Locate the cell with the specified text and output its [X, Y] center coordinate. 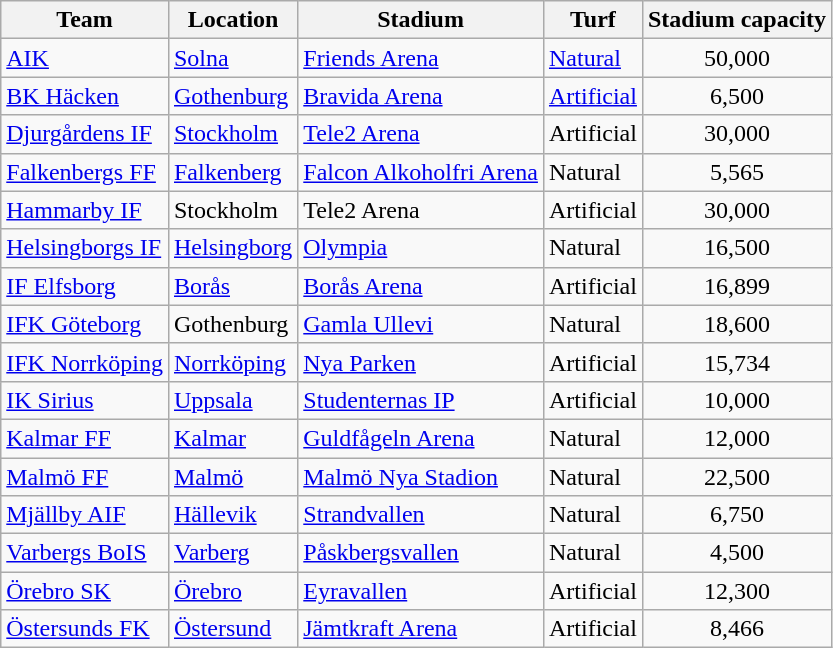
Jämtkraft Arena [421, 629]
Östersund [232, 629]
Team [85, 20]
Borås Arena [421, 286]
Örebro [232, 591]
Guldfågeln Arena [421, 438]
Varbergs BoIS [85, 553]
Helsingborgs IF [85, 248]
Falkenbergs FF [85, 172]
Friends Arena [421, 58]
Bravida Arena [421, 96]
Kalmar FF [85, 438]
Varberg [232, 553]
Malmö [232, 477]
16,500 [736, 248]
Falkenberg [232, 172]
6,500 [736, 96]
5,565 [736, 172]
Gamla Ullevi [421, 324]
Eyravallen [421, 591]
12,300 [736, 591]
BK Häcken [85, 96]
Hällevik [232, 515]
Stadium capacity [736, 20]
50,000 [736, 58]
Falcon Alkoholfri Arena [421, 172]
15,734 [736, 362]
IFK Norrköping [85, 362]
Djurgårdens IF [85, 134]
Stadium [421, 20]
Solna [232, 58]
Strandvallen [421, 515]
Studenternas IP [421, 400]
8,466 [736, 629]
IFK Göteborg [85, 324]
Borås [232, 286]
Helsingborg [232, 248]
Olympia [421, 248]
AIK [85, 58]
Uppsala [232, 400]
IF Elfsborg [85, 286]
Påskbergsvallen [421, 553]
IK Sirius [85, 400]
18,600 [736, 324]
Location [232, 20]
Malmö Nya Stadion [421, 477]
Hammarby IF [85, 210]
22,500 [736, 477]
4,500 [736, 553]
Mjällby AIF [85, 515]
Norrköping [232, 362]
Malmö FF [85, 477]
Östersunds FK [85, 629]
Turf [592, 20]
10,000 [736, 400]
Nya Parken [421, 362]
Kalmar [232, 438]
Örebro SK [85, 591]
16,899 [736, 286]
6,750 [736, 515]
12,000 [736, 438]
